Output the (x, y) coordinate of the center of the cell containing the given text.  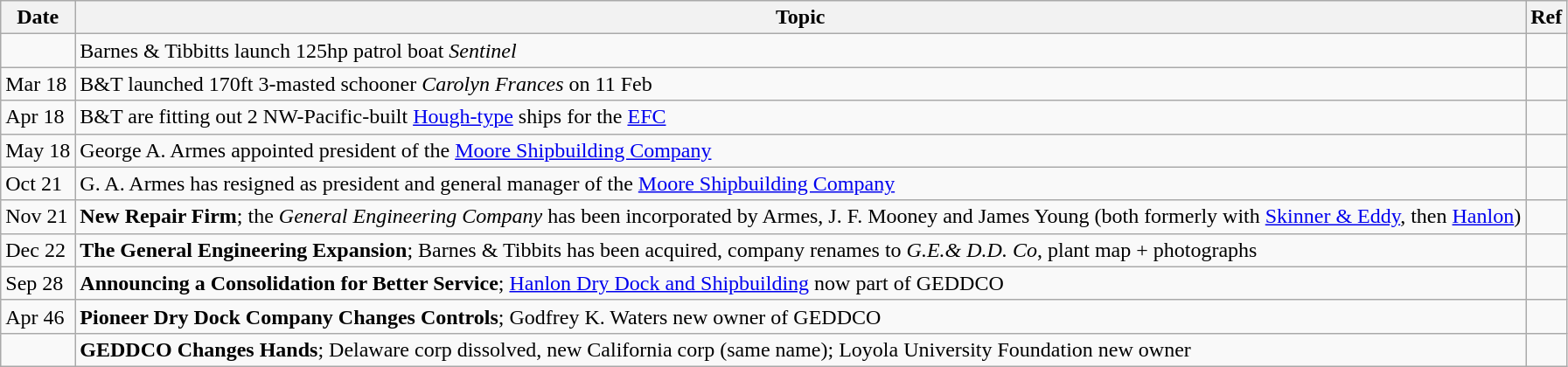
The General Engineering Expansion; Barnes & Tibbits has been acquired, company renames to G.E.& D.D. Co, plant map + photographs (801, 250)
Pioneer Dry Dock Company Changes Controls; Godfrey K. Waters new owner of GEDDCO (801, 316)
Ref (1546, 17)
Date (38, 17)
Announcing a Consolidation for Better Service; Hanlon Dry Dock and Shipbuilding now part of GEDDCO (801, 283)
G. A. Armes has resigned as president and general manager of the Moore Shipbuilding Company (801, 183)
Nov 21 (38, 217)
Apr 18 (38, 117)
Apr 46 (38, 316)
B&T launched 170ft 3-masted schooner Carolyn Frances on 11 Feb (801, 84)
Barnes & Tibbitts launch 125hp patrol boat Sentinel (801, 51)
Sep 28 (38, 283)
Oct 21 (38, 183)
May 18 (38, 150)
B&T are fitting out 2 NW-Pacific-built Hough-type ships for the EFC (801, 117)
GEDDCO Changes Hands; Delaware corp dissolved, new California corp (same name); Loyola University Foundation new owner (801, 350)
Dec 22 (38, 250)
George A. Armes appointed president of the Moore Shipbuilding Company (801, 150)
Topic (801, 17)
Mar 18 (38, 84)
